For the text-containing cell, return its midpoint in [x, y] coordinate format. 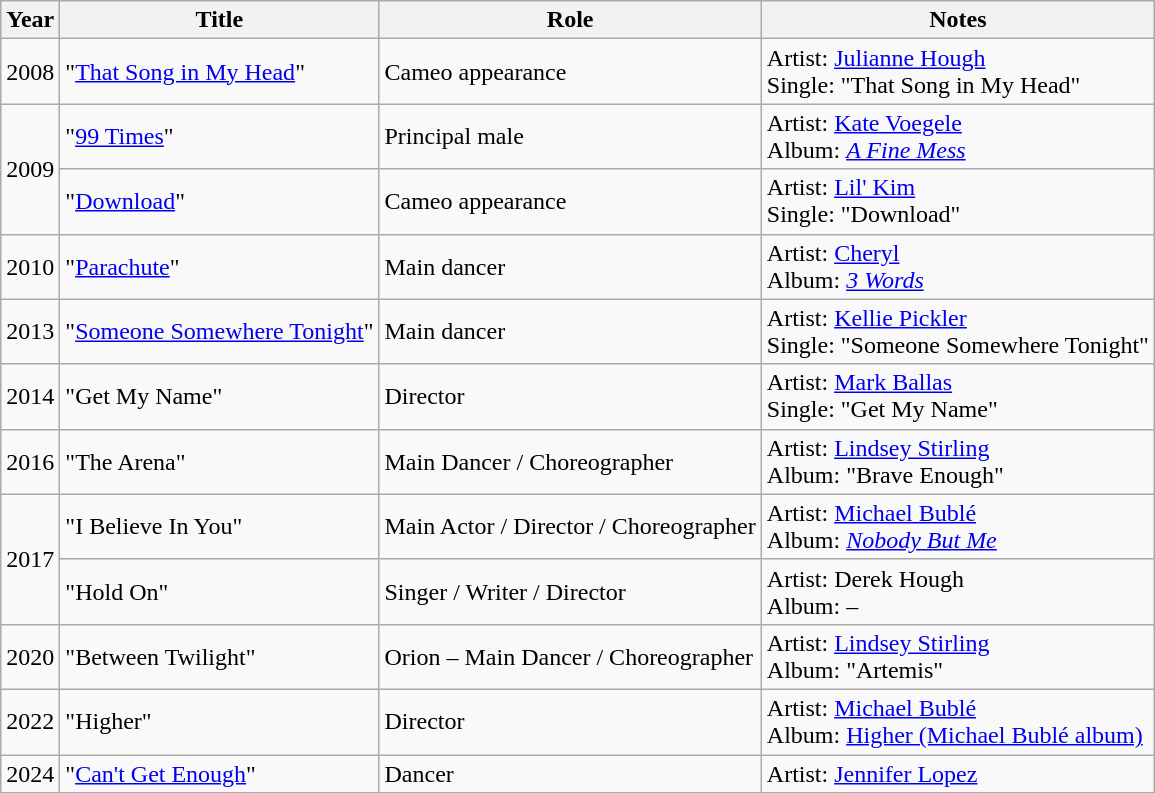
"The Arena" [220, 462]
Artist: Kate VoegeleAlbum: A Fine Mess [958, 136]
Artist: Kellie PicklerSingle: "Someone Somewhere Tonight" [958, 332]
2014 [30, 396]
Orion – Main Dancer / Choreographer [570, 656]
Artist: Lindsey StirlingAlbum: "Brave Enough" [958, 462]
2016 [30, 462]
Main Dancer / Choreographer [570, 462]
Artist: Michael BubléAlbum: Higher (Michael Bublé album) [958, 722]
"I Believe In You" [220, 526]
2008 [30, 72]
2020 [30, 656]
"Someone Somewhere Tonight" [220, 332]
Artist: CherylAlbum: 3 Words [958, 266]
2010 [30, 266]
Year [30, 20]
"99 Times" [220, 136]
Artist: Lil' KimSingle: "Download" [958, 202]
2022 [30, 722]
Role [570, 20]
"Get My Name" [220, 396]
Principal male [570, 136]
2024 [30, 773]
"That Song in My Head" [220, 72]
"Can't Get Enough" [220, 773]
Artist: Jennifer Lopez [958, 773]
Artist: Lindsey StirlingAlbum: "Artemis" [958, 656]
Title [220, 20]
Artist: Derek Hough Album: – [958, 592]
Main Actor / Director / Choreographer [570, 526]
Singer / Writer / Director [570, 592]
"Download" [220, 202]
2017 [30, 559]
Notes [958, 20]
"Hold On" [220, 592]
"Higher" [220, 722]
"Between Twilight" [220, 656]
Dancer [570, 773]
Artist: Michael BubléAlbum: Nobody But Me [958, 526]
Artist: Mark BallasSingle: "Get My Name" [958, 396]
"Parachute" [220, 266]
2013 [30, 332]
2009 [30, 169]
Artist: Julianne HoughSingle: "That Song in My Head" [958, 72]
